Search for the cell housing the specified text and yield its (X, Y) center coordinate. 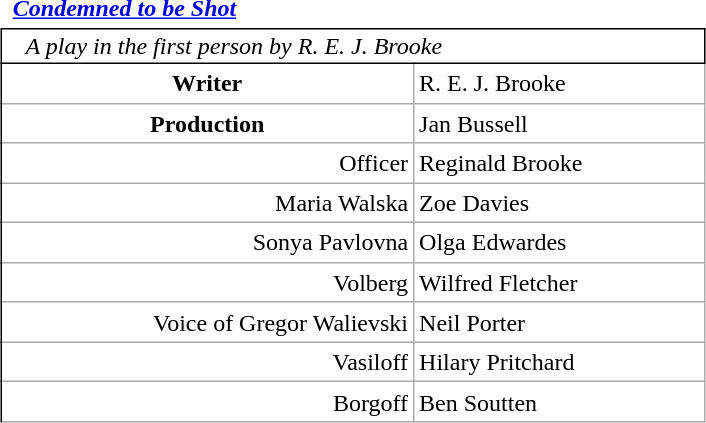
Hilary Pritchard (560, 362)
A play in the first person by R. E. J. Brooke (353, 46)
Voice of Gregor Walievski (208, 322)
Maria Walska (208, 203)
Borgoff (208, 402)
R. E. J. Brooke (560, 83)
Olga Edwardes (560, 243)
Jan Bussell (560, 123)
Vasiloff (208, 362)
Officer (208, 163)
Volberg (208, 282)
Reginald Brooke (560, 163)
Sonya Pavlovna (208, 243)
Wilfred Fletcher (560, 282)
Neil Porter (560, 322)
Ben Soutten (560, 402)
Writer (208, 83)
Zoe Davies (560, 203)
Production (208, 123)
